Find where the given text appears and provide that cell's center as (x, y) coordinate. 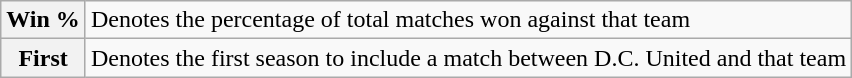
First (44, 58)
Win % (44, 20)
Denotes the first season to include a match between D.C. United and that team (468, 58)
Denotes the percentage of total matches won against that team (468, 20)
